Capture the cell that displays the provided text and extract its (x, y) central coordinate. 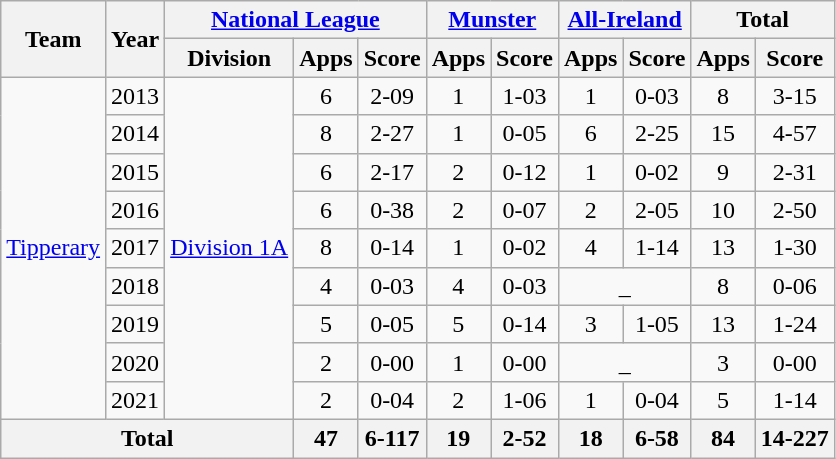
9 (723, 172)
2-27 (392, 134)
2-17 (392, 172)
0-06 (794, 286)
2-31 (794, 172)
2021 (136, 400)
Year (136, 39)
National League (296, 20)
4-57 (794, 134)
Division 1A (230, 248)
2016 (136, 210)
6-58 (657, 438)
Division (230, 58)
2013 (136, 96)
18 (590, 438)
19 (458, 438)
2-52 (525, 438)
2-50 (794, 210)
1-03 (525, 96)
2020 (136, 362)
2-05 (657, 210)
0-12 (525, 172)
14-227 (794, 438)
2-25 (657, 134)
84 (723, 438)
2015 (136, 172)
2-09 (392, 96)
All-Ireland (624, 20)
Munster (492, 20)
2019 (136, 324)
2017 (136, 248)
15 (723, 134)
Tipperary (54, 248)
2018 (136, 286)
6-117 (392, 438)
47 (326, 438)
1-06 (525, 400)
1-05 (657, 324)
3-15 (794, 96)
10 (723, 210)
0-38 (392, 210)
Team (54, 39)
0-07 (525, 210)
2014 (136, 134)
1-30 (794, 248)
1-24 (794, 324)
